From the cell containing the given text, extract its center point as [X, Y] coordinate. 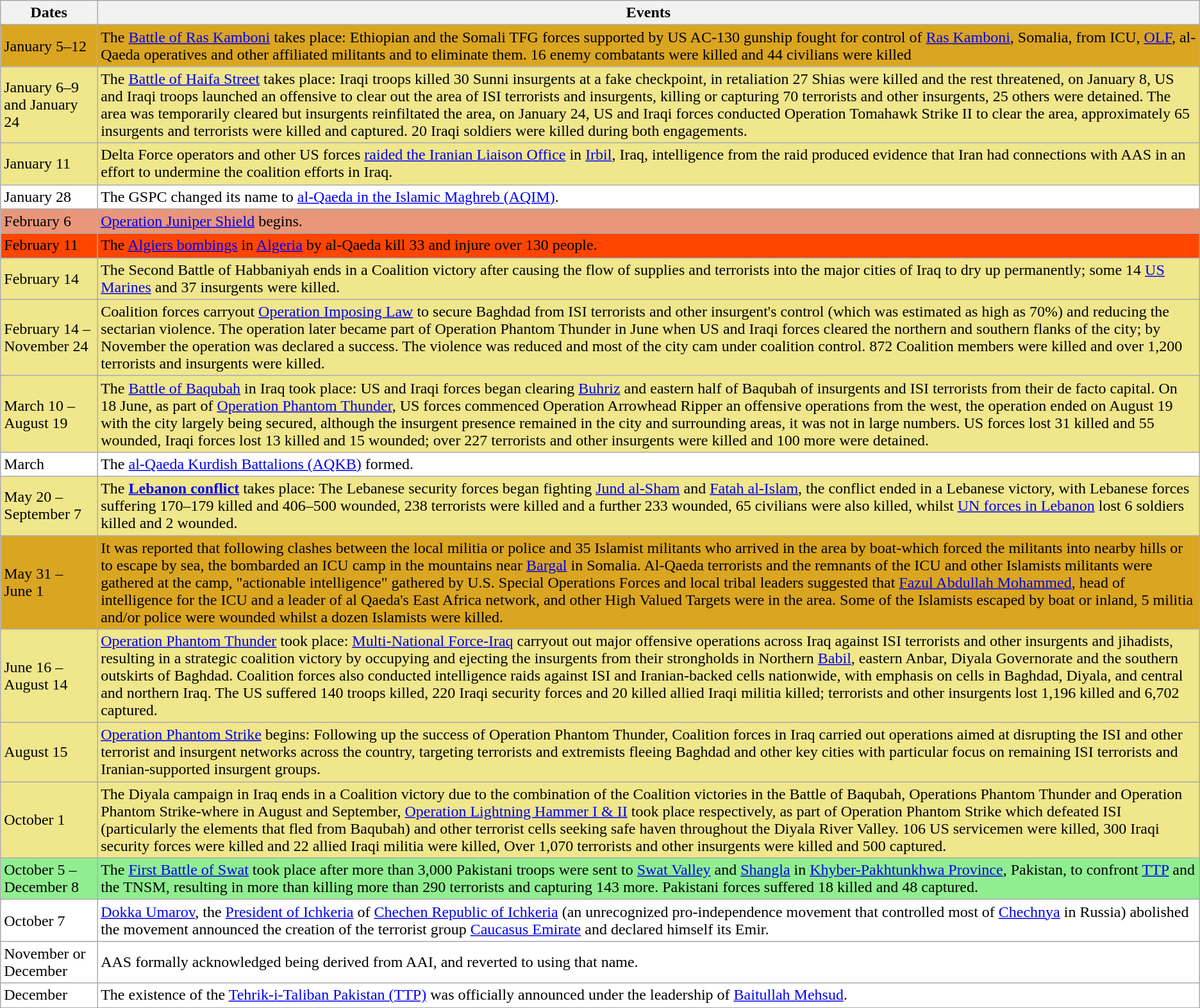
March 10 – August 19 [49, 414]
January 28 [49, 197]
Events [649, 13]
October 1 [49, 820]
January 11 [49, 164]
The existence of the Tehrik-i-Taliban Pakistan (TTP) was officially announced under the leadership of Baitullah Mehsud. [649, 995]
Operation Juniper Shield begins. [649, 221]
December [49, 995]
The al-Qaeda Kurdish Battalions (AQKB) formed. [649, 464]
January 6–9 and January 24 [49, 105]
Dates [49, 13]
February 11 [49, 245]
August 15 [49, 752]
June 16 – August 14 [49, 676]
October 7 [49, 920]
January 5–12 [49, 46]
March [49, 464]
May 31 – June 1 [49, 582]
October 5 – December 8 [49, 879]
AAS formally acknowledged being derived from AAI, and reverted to using that name. [649, 963]
November or December [49, 963]
May 20 – September 7 [49, 506]
February 14 [49, 278]
The Algiers bombings in Algeria by al-Qaeda kill 33 and injure over 130 people. [649, 245]
February 14 – November 24 [49, 337]
February 6 [49, 221]
The GSPC changed its name to al-Qaeda in the Islamic Maghreb (AQIM). [649, 197]
